Capture the cell that displays the provided text and extract its [X, Y] central coordinate. 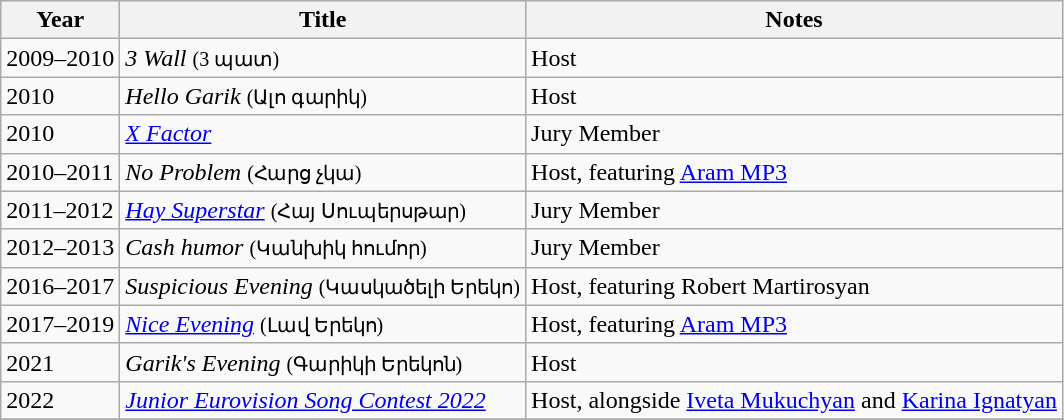
2022 [60, 400]
Notes [794, 20]
Suspicious Evening (Կասկածելի Երեկո) [323, 286]
No Problem (Հարց չկա) [323, 172]
Year [60, 20]
2021 [60, 362]
2010–2011 [60, 172]
3 Wall (3 պատ) [323, 58]
Nice Evening (Լավ Երեկո) [323, 324]
2011–2012 [60, 210]
Garik's Evening (Գարիկի Երեկոն) [323, 362]
Title [323, 20]
Hello Garik (Ալո գարիկ) [323, 96]
2009–2010 [60, 58]
Host, featuring Robert Martirosyan [794, 286]
X Factor [323, 134]
2016–2017 [60, 286]
Hay Superstar (Հայ Սուպերսթար) [323, 210]
2012–2013 [60, 248]
Junior Eurovision Song Contest 2022 [323, 400]
Cash humor (Կանխիկ հումոր) [323, 248]
2017–2019 [60, 324]
Host, alongside Iveta Mukuchyan and Karina Ignatyan [794, 400]
